Pinpoint the cell where the given text exists, returning its (X, Y) midpoint coordinate. 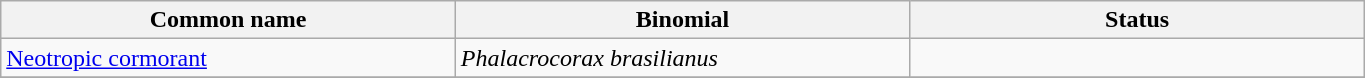
Phalacrocorax brasilianus (682, 58)
Common name (228, 20)
Status (1138, 20)
Binomial (682, 20)
Neotropic cormorant (228, 58)
